Detect which cell encompasses the target text, then output its [x, y] center coordinate. 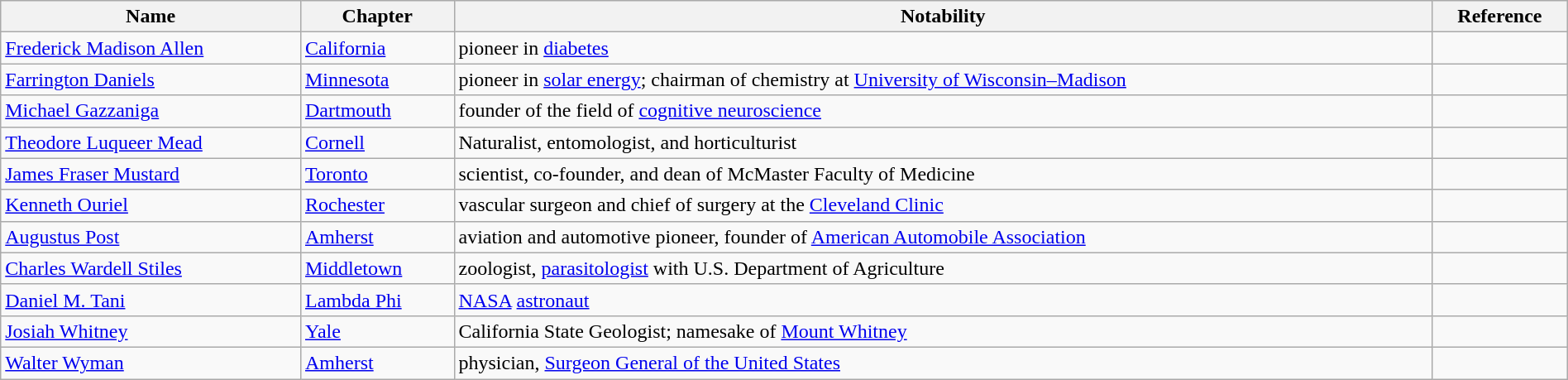
Chapter [377, 17]
Frederick Madison Allen [151, 48]
Daniel M. Tani [151, 300]
Name [151, 17]
Notability [943, 17]
Theodore Luqueer Mead [151, 142]
Yale [377, 331]
pioneer in diabetes [943, 48]
Walter Wyman [151, 363]
Minnesota [377, 79]
aviation and automotive pioneer, founder of American Automobile Association [943, 237]
Augustus Post [151, 237]
pioneer in solar energy; chairman of chemistry at University of Wisconsin–Madison [943, 79]
NASA astronaut [943, 300]
Dartmouth [377, 111]
founder of the field of cognitive neuroscience [943, 111]
California [377, 48]
Charles Wardell Stiles [151, 268]
zoologist, parasitologist with U.S. Department of Agriculture [943, 268]
scientist, co-founder, and dean of McMaster Faculty of Medicine [943, 174]
vascular surgeon and chief of surgery at the Cleveland Clinic [943, 205]
Naturalist, entomologist, and horticulturist [943, 142]
Toronto [377, 174]
Middletown [377, 268]
Cornell [377, 142]
physician, Surgeon General of the United States [943, 363]
Farrington Daniels [151, 79]
Reference [1500, 17]
Rochester [377, 205]
Michael Gazzaniga [151, 111]
Josiah Whitney [151, 331]
Lambda Phi [377, 300]
Kenneth Ouriel [151, 205]
California State Geologist; namesake of Mount Whitney [943, 331]
James Fraser Mustard [151, 174]
